Output the (x, y) coordinate of the center of the cell containing the given text.  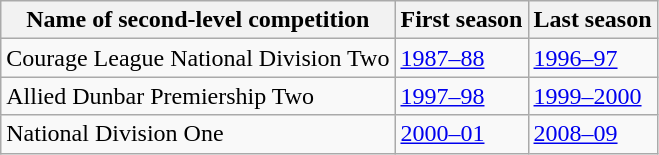
National Division One (198, 134)
First season (462, 20)
Name of second-level competition (198, 20)
Last season (592, 20)
2000–01 (462, 134)
2008–09 (592, 134)
1999–2000 (592, 96)
1997–98 (462, 96)
1996–97 (592, 58)
Courage League National Division Two (198, 58)
Allied Dunbar Premiership Two (198, 96)
1987–88 (462, 58)
